Locate the cell with the specified text and output its [X, Y] center coordinate. 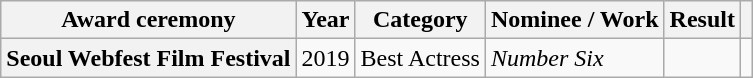
2019 [326, 58]
Category [420, 20]
Number Six [574, 58]
Nominee / Work [574, 20]
Seoul Webfest Film Festival [148, 58]
Result [702, 20]
Best Actress [420, 58]
Award ceremony [148, 20]
Year [326, 20]
